Identify which cell holds the provided text, then report its [X, Y] central coordinate. 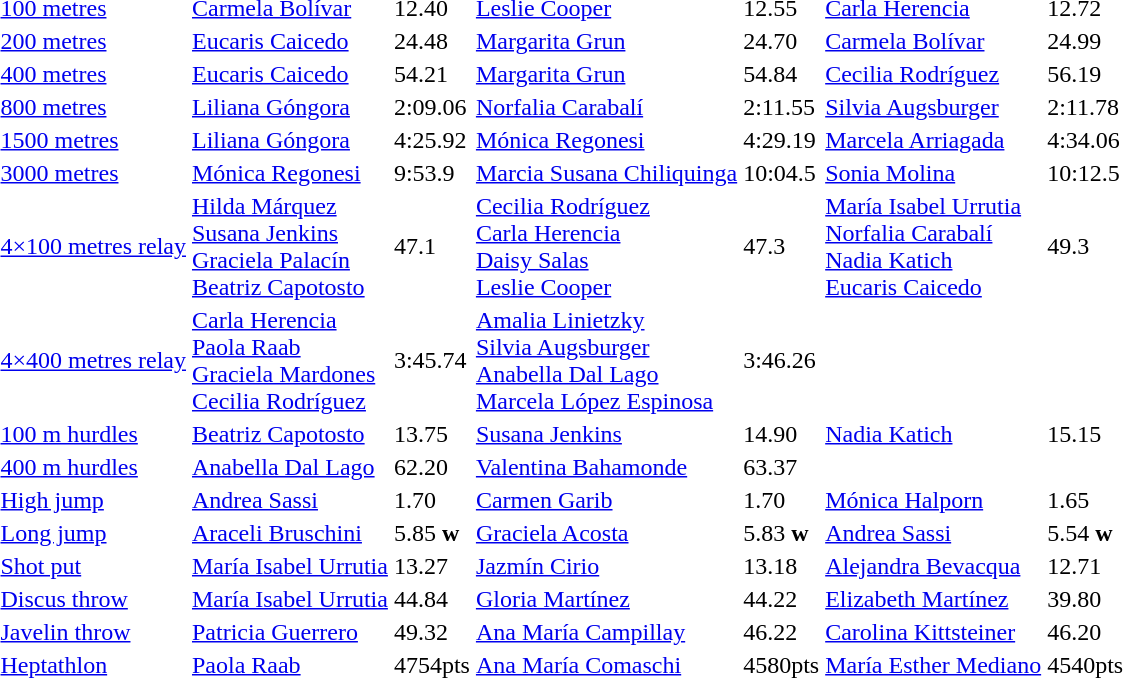
2:09.06 [432, 107]
13.18 [782, 566]
46.22 [782, 632]
Susana Jenkins [606, 434]
10:04.5 [782, 173]
Gloria Martínez [606, 599]
Marcia Susana Chiliquinga [606, 173]
44.22 [782, 599]
Anabella Dal Lago [290, 467]
Norfalia Carabalí [606, 107]
Marcela Arriagada [934, 140]
14.90 [782, 434]
Carmen Garib [606, 500]
44.84 [432, 599]
63.37 [782, 467]
Jazmín Cirio [606, 566]
3:45.74 [432, 360]
2:11.55 [782, 107]
Valentina Bahamonde [606, 467]
47.1 [432, 246]
Araceli Bruschini [290, 533]
5.85 w [432, 533]
Cecilia Rodríguez Carla Herencia Daisy Salas Leslie Cooper [606, 246]
54.21 [432, 74]
Silvia Augsburger [934, 107]
Beatriz Capotosto [290, 434]
3:46.26 [782, 360]
Hilda Márquez Susana Jenkins Graciela Palacín Beatriz Capotosto [290, 246]
4:25.92 [432, 140]
Carmela Bolívar [934, 41]
Ana María Campillay [606, 632]
24.70 [782, 41]
Carolina Kittsteiner [934, 632]
62.20 [432, 467]
9:53.9 [432, 173]
Mónica Halporn [934, 500]
María Isabel Urrutia Norfalia Carabalí Nadia Katich Eucaris Caicedo [934, 246]
Nadia Katich [934, 434]
Cecilia Rodríguez [934, 74]
5.83 w [782, 533]
Sonia Molina [934, 173]
Elizabeth Martínez [934, 599]
Patricia Guerrero [290, 632]
13.27 [432, 566]
13.75 [432, 434]
4:29.19 [782, 140]
Alejandra Bevacqua [934, 566]
Carla Herencia Paola Raab Graciela Mardones Cecilia Rodríguez [290, 360]
54.84 [782, 74]
Amalia Linietzky Silvia Augsburger Anabella Dal Lago Marcela López Espinosa [606, 360]
49.32 [432, 632]
24.48 [432, 41]
47.3 [782, 246]
Graciela Acosta [606, 533]
